Detect which cell encompasses the target text, then output its [X, Y] center coordinate. 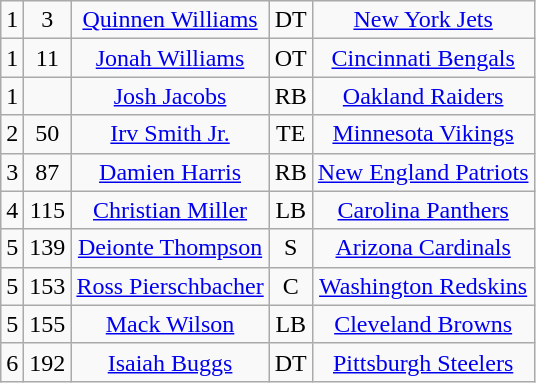
Josh Jacobs [170, 96]
C [290, 286]
Oakland Raiders [423, 96]
2 [12, 134]
Arizona Cardinals [423, 248]
4 [12, 210]
Quinnen Williams [170, 20]
New England Patriots [423, 172]
Mack Wilson [170, 324]
S [290, 248]
New York Jets [423, 20]
OT [290, 58]
Irv Smith Jr. [170, 134]
Carolina Panthers [423, 210]
115 [48, 210]
Damien Harris [170, 172]
153 [48, 286]
6 [12, 362]
155 [48, 324]
Washington Redskins [423, 286]
Pittsburgh Steelers [423, 362]
Deionte Thompson [170, 248]
50 [48, 134]
Christian Miller [170, 210]
87 [48, 172]
Jonah Williams [170, 58]
Ross Pierschbacher [170, 286]
139 [48, 248]
192 [48, 362]
Isaiah Buggs [170, 362]
TE [290, 134]
Cleveland Browns [423, 324]
11 [48, 58]
Cincinnati Bengals [423, 58]
Minnesota Vikings [423, 134]
